Find where the given text appears and provide that cell's center as [X, Y] coordinate. 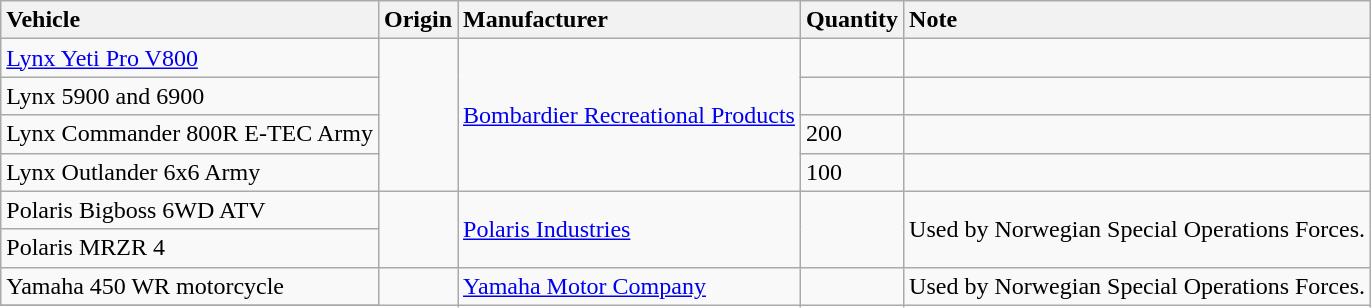
Yamaha 450 WR motorcycle [190, 286]
Note [1138, 20]
Origin [418, 20]
Lynx Commander 800R E-TEC Army [190, 134]
Yamaha Motor Company [630, 286]
Vehicle [190, 20]
200 [852, 134]
Lynx Yeti Pro V800 [190, 58]
Polaris MRZR 4 [190, 248]
Polaris Bigboss 6WD ATV [190, 210]
Lynx 5900 and 6900 [190, 96]
Lynx Outlander 6x6 Army [190, 172]
100 [852, 172]
Bombardier Recreational Products [630, 115]
Manufacturer [630, 20]
Polaris Industries [630, 229]
Quantity [852, 20]
